Output the [x, y] coordinate of the center of the cell containing the given text.  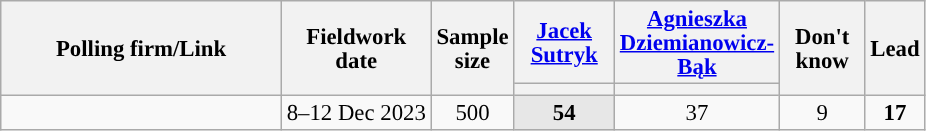
Lead [895, 48]
37 [696, 114]
Polling firm/Link [142, 48]
500 [472, 114]
Agnieszka Dziemianowicz-Bąk [696, 42]
Samplesize [472, 48]
9 [822, 114]
8–12 Dec 2023 [356, 114]
Fieldworkdate [356, 48]
Jacek Sutryk [564, 42]
54 [564, 114]
Don't know [822, 48]
17 [895, 114]
